Detect which cell encompasses the target text, then output its (X, Y) center coordinate. 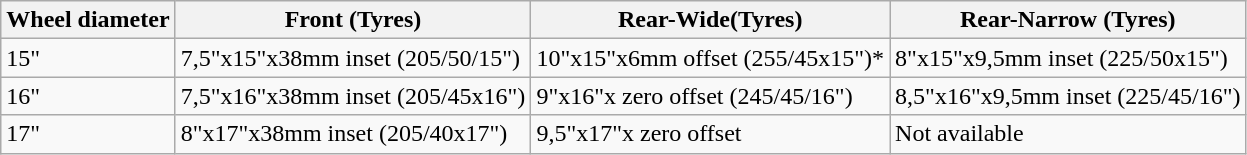
Rear-Wide(Tyres) (710, 20)
9,5"x17"x zero offset (710, 134)
Rear-Narrow (Tyres) (1068, 20)
Not available (1068, 134)
9"x16"x zero offset (245/45/16") (710, 96)
8"x17"x38mm inset (205/40x17") (353, 134)
17" (88, 134)
10"x15"x6mm offset (255/45x15")* (710, 58)
15" (88, 58)
7,5"x16"x38mm inset (205/45x16") (353, 96)
7,5"x15"x38mm inset (205/50/15") (353, 58)
16" (88, 96)
Wheel diameter (88, 20)
Front (Tyres) (353, 20)
8"x15"x9,5mm inset (225/50x15") (1068, 58)
8,5"x16"x9,5mm inset (225/45/16") (1068, 96)
